Search for the cell housing the specified text and yield its (X, Y) center coordinate. 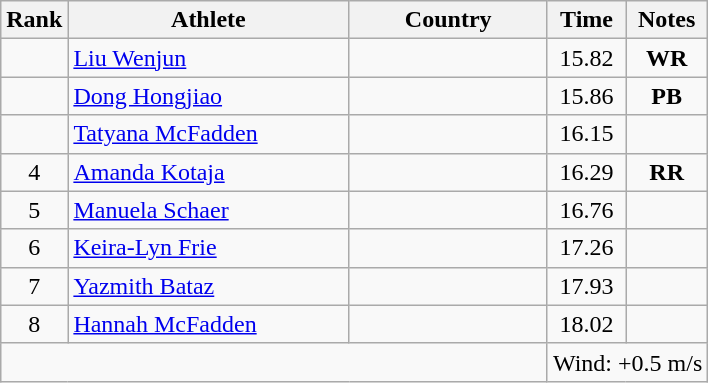
17.93 (586, 286)
4 (34, 172)
Amanda Kotaja (208, 172)
Time (586, 20)
16.29 (586, 172)
15.86 (586, 96)
Hannah McFadden (208, 324)
WR (667, 58)
RR (667, 172)
Notes (667, 20)
16.15 (586, 134)
Yazmith Bataz (208, 286)
Tatyana McFadden (208, 134)
17.26 (586, 248)
6 (34, 248)
Manuela Schaer (208, 210)
Liu Wenjun (208, 58)
Keira-Lyn Frie (208, 248)
15.82 (586, 58)
Wind: +0.5 m/s (627, 362)
Athlete (208, 20)
5 (34, 210)
16.76 (586, 210)
Rank (34, 20)
Country (448, 20)
Dong Hongjiao (208, 96)
7 (34, 286)
18.02 (586, 324)
PB (667, 96)
8 (34, 324)
